From the cell containing the given text, extract its center point as (X, Y) coordinate. 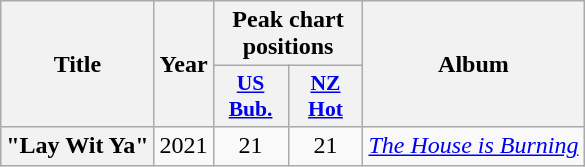
Title (78, 64)
NZHot (326, 96)
USBub. (250, 96)
"Lay Wit Ya" (78, 146)
The House is Burning (474, 146)
Year (184, 64)
Peak chart positions (288, 34)
Album (474, 64)
2021 (184, 146)
